Provide the (X, Y) coordinate of the cell's center where the given text is located.  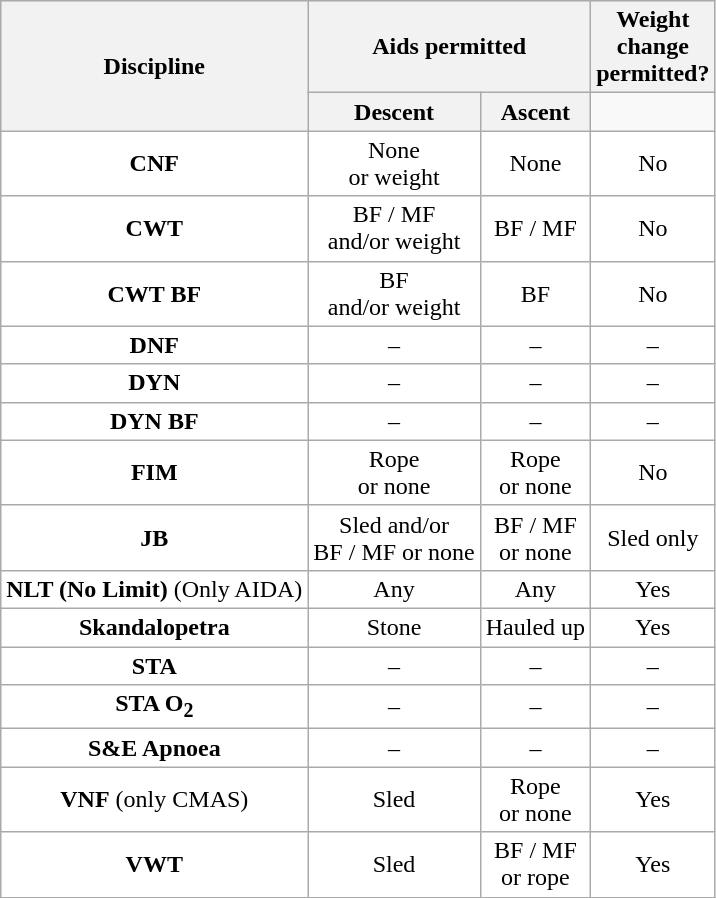
BF / MFand/or weight (394, 228)
VNF (only CMAS) (154, 800)
BF (535, 294)
Ascent (535, 112)
BF / MF or none (535, 538)
DYN (154, 383)
Descent (394, 112)
Noneor weight (394, 164)
BFand/or weight (394, 294)
DYN BF (154, 421)
Sled and/orBF / MF or none (394, 538)
Aids permitted (450, 47)
JB (154, 538)
STA O2 (154, 707)
None (535, 164)
Weightchangepermitted? (653, 47)
FIM (154, 472)
DNF (154, 345)
VWT (154, 864)
Stone (394, 627)
BF / MF (535, 228)
Discipline (154, 66)
CWT (154, 228)
CNF (154, 164)
S&E Apnoea (154, 748)
Hauled up (535, 627)
Sled only (653, 538)
NLT (No Limit) (Only AIDA) (154, 589)
STA (154, 665)
BF / MF or rope (535, 864)
CWT BF (154, 294)
Skandalopetra (154, 627)
